From the cell containing the given text, extract its center point as [x, y] coordinate. 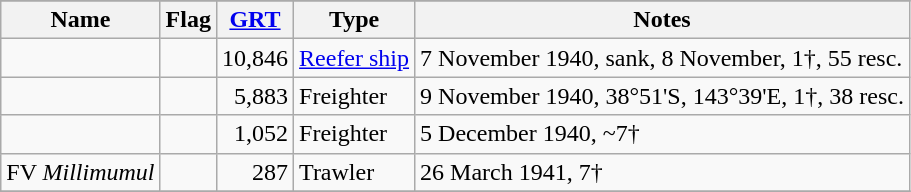
Trawler [354, 172]
FV Millimumul [80, 172]
Name [80, 20]
5 December 1940, ~7† [662, 134]
Type [354, 20]
10,846 [254, 58]
7 November 1940, sank, 8 November, 1†, 55 resc. [662, 58]
26 March 1941, 7† [662, 172]
287 [254, 172]
Flag [188, 20]
Reefer ship [354, 58]
9 November 1940, 38°51'S, 143°39'E, 1†, 38 resc. [662, 96]
1,052 [254, 134]
GRT [254, 20]
Notes [662, 20]
5,883 [254, 96]
